Output the [X, Y] coordinate of the center of the cell containing the given text.  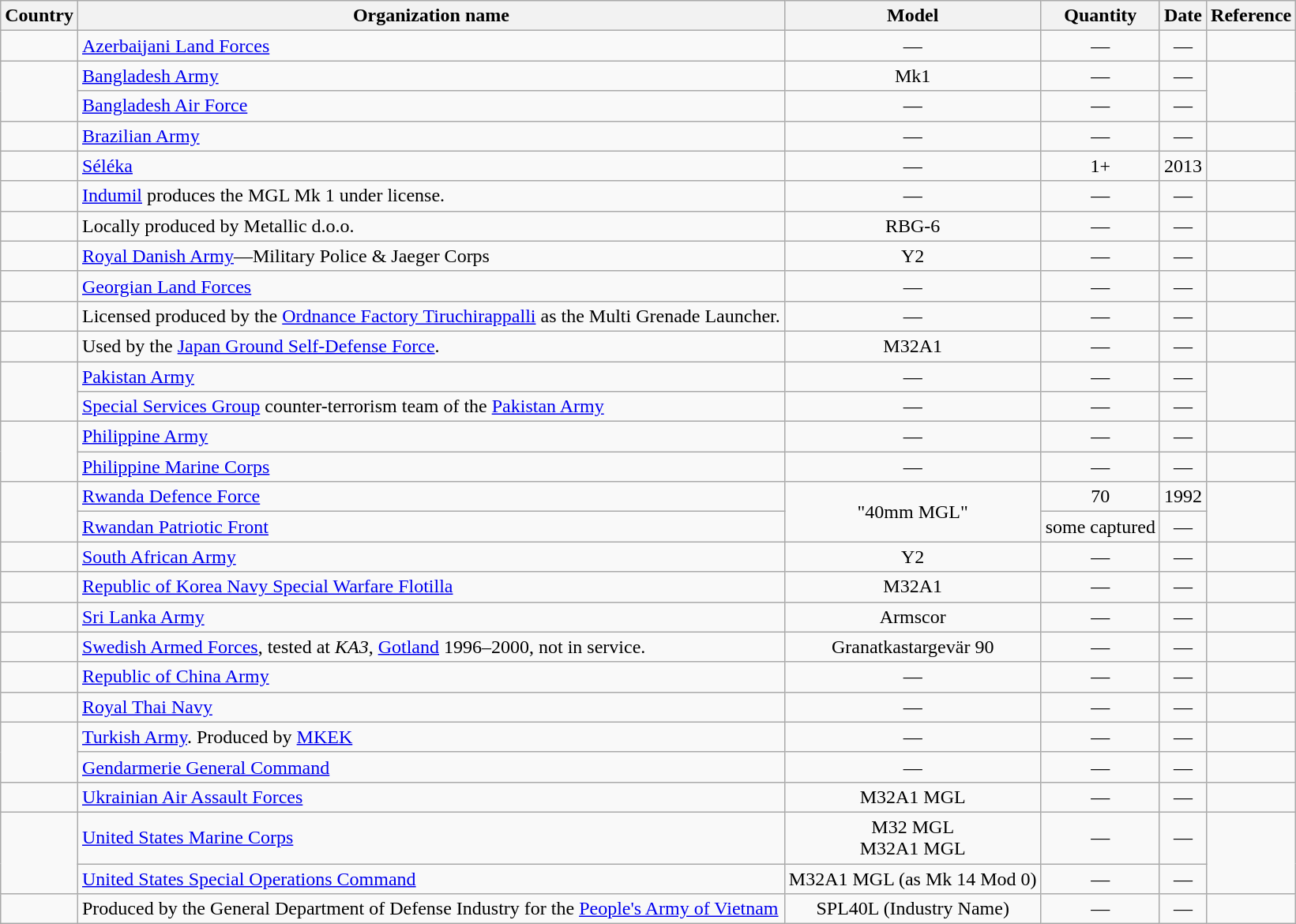
United States Marine Corps [431, 837]
Séléka [431, 166]
Republic of China Army [431, 677]
South African Army [431, 557]
Bangladesh Army [431, 76]
M32A1 MGL (as Mk 14 Mod 0) [913, 879]
Bangladesh Air Force [431, 106]
Philippine Army [431, 437]
Royal Thai Navy [431, 707]
RBG-6 [913, 226]
Turkish Army. Produced by MKEK [431, 737]
Armscor [913, 617]
Used by the Japan Ground Self-Defense Force. [431, 346]
Special Services Group counter-terrorism team of the Pakistan Army [431, 407]
Pakistan Army [431, 377]
United States Special Operations Command [431, 879]
Brazilian Army [431, 136]
Georgian Land Forces [431, 286]
Azerbaijani Land Forces [431, 46]
Republic of Korea Navy Special Warfare Flotilla [431, 587]
Reference [1251, 16]
Rwandan Patriotic Front [431, 527]
M32 MGL M32A1 MGL [913, 837]
2013 [1183, 166]
70 [1100, 497]
Swedish Armed Forces, tested at KA3, Gotland 1996–2000, not in service. [431, 647]
Granatkastargevär 90 [913, 647]
Indumil produces the MGL Mk 1 under license. [431, 196]
Country [39, 16]
Rwanda Defence Force [431, 497]
Quantity [1100, 16]
Licensed produced by the Ordnance Factory Tiruchirappalli as the Multi Grenade Launcher. [431, 316]
Gendarmerie General Command [431, 767]
Sri Lanka Army [431, 617]
M32A1 MGL [913, 797]
Ukrainian Air Assault Forces [431, 797]
Date [1183, 16]
Philippine Marine Corps [431, 467]
1+ [1100, 166]
Mk1 [913, 76]
Model [913, 16]
"40mm MGL" [913, 512]
Produced by the General Department of Defense Industry for the People's Army of Vietnam [431, 909]
Royal Danish Army—Military Police & Jaeger Corps [431, 256]
SPL40L (Industry Name) [913, 909]
Organization name [431, 16]
some captured [1100, 527]
Locally produced by Metallic d.o.o. [431, 226]
1992 [1183, 497]
